Capture the cell that displays the provided text and extract its [X, Y] central coordinate. 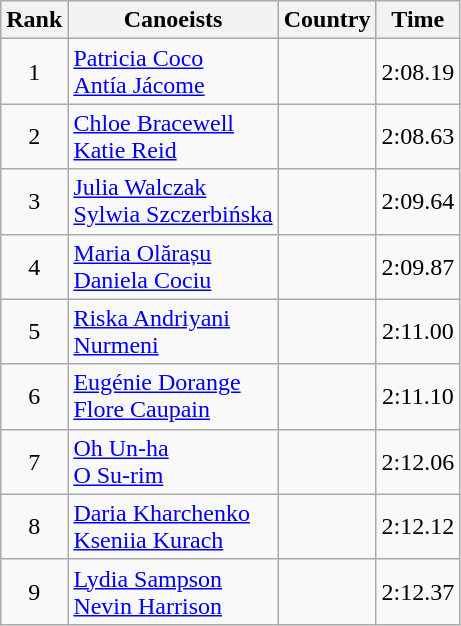
2:11.10 [418, 396]
2:12.06 [418, 462]
2:09.64 [418, 202]
Canoeists [173, 20]
Oh Un-haO Su-rim [173, 462]
6 [34, 396]
Daria KharchenkoKseniia Kurach [173, 526]
2 [34, 136]
Lydia SampsonNevin Harrison [173, 592]
2:11.00 [418, 332]
2:12.12 [418, 526]
5 [34, 332]
Eugénie DorangeFlore Caupain [173, 396]
3 [34, 202]
8 [34, 526]
2:08.19 [418, 72]
Riska AndriyaniNurmeni [173, 332]
Julia WalczakSylwia Szczerbińska [173, 202]
Country [327, 20]
Chloe BracewellKatie Reid [173, 136]
Rank [34, 20]
Time [418, 20]
4 [34, 266]
Patricia CocoAntía Jácome [173, 72]
7 [34, 462]
9 [34, 592]
2:08.63 [418, 136]
Maria OlărașuDaniela Cociu [173, 266]
2:09.87 [418, 266]
2:12.37 [418, 592]
1 [34, 72]
